Identify which cell holds the provided text, then report its [x, y] central coordinate. 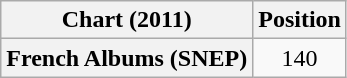
French Albums (SNEP) [127, 58]
140 [300, 58]
Position [300, 20]
Chart (2011) [127, 20]
